From the cell containing the given text, extract its center point as (X, Y) coordinate. 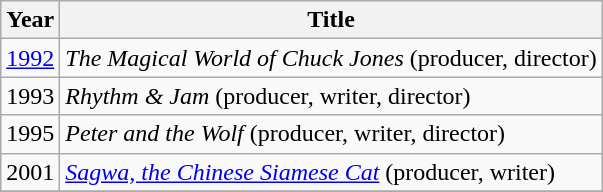
Title (331, 20)
Peter and the Wolf (producer, writer, director) (331, 134)
2001 (30, 172)
The Magical World of Chuck Jones (producer, director) (331, 58)
1995 (30, 134)
Year (30, 20)
1993 (30, 96)
Sagwa, the Chinese Siamese Cat (producer, writer) (331, 172)
Rhythm & Jam (producer, writer, director) (331, 96)
1992 (30, 58)
